Pinpoint the cell where the given text exists, returning its [x, y] midpoint coordinate. 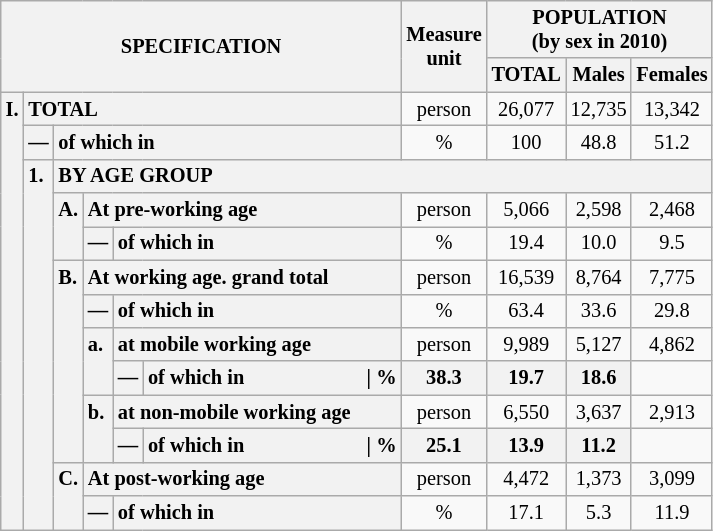
BY AGE GROUP [384, 176]
13,342 [672, 109]
At working age. grand total [242, 277]
17.1 [526, 513]
1,373 [599, 479]
38.3 [444, 378]
at non-mobile working age [257, 412]
19.4 [526, 243]
At post-working age [242, 479]
12,735 [599, 109]
At pre-working age [242, 210]
SPECIFICATION [202, 46]
4,472 [526, 479]
8,764 [599, 277]
29.8 [672, 311]
B. [68, 361]
63.4 [526, 311]
9,989 [526, 344]
19.7 [526, 378]
5,066 [526, 210]
6,550 [526, 412]
51.2 [672, 142]
Measure unit [444, 46]
26,077 [526, 109]
Females [672, 75]
33.6 [599, 311]
10.0 [599, 243]
POPULATION (by sex in 2010) [600, 29]
25.1 [444, 445]
A. [68, 226]
3,099 [672, 479]
at mobile working age [257, 344]
2,913 [672, 412]
a. [98, 360]
100 [526, 142]
13.9 [526, 445]
I. [12, 311]
2,468 [672, 210]
5.3 [599, 513]
11.2 [599, 445]
18.6 [599, 378]
7,775 [672, 277]
4,862 [672, 344]
C. [68, 496]
11.9 [672, 513]
16,539 [526, 277]
9.5 [672, 243]
2,598 [599, 210]
Males [599, 75]
48.8 [599, 142]
3,637 [599, 412]
b. [98, 428]
1. [38, 344]
5,127 [599, 344]
